Locate the cell with the specified text and output its (x, y) center coordinate. 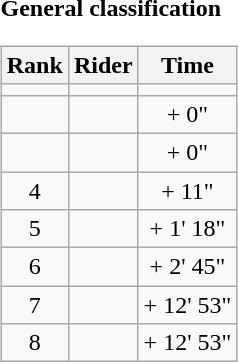
6 (34, 267)
+ 2' 45" (188, 267)
5 (34, 229)
+ 1' 18" (188, 229)
8 (34, 343)
Rider (103, 65)
+ 11" (188, 191)
4 (34, 191)
Time (188, 65)
7 (34, 305)
Rank (34, 65)
